Identify which cell holds the provided text, then report its [x, y] central coordinate. 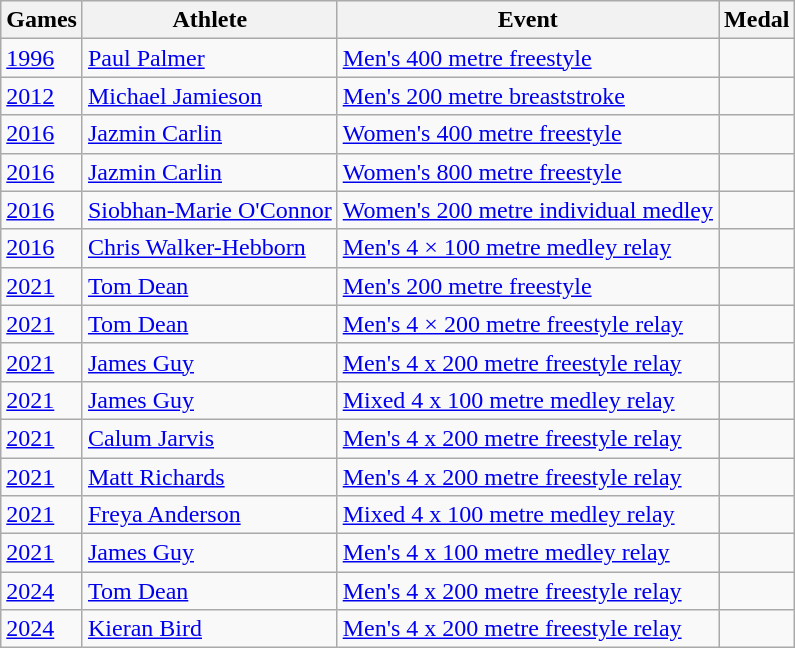
Women's 800 metre freestyle [528, 172]
Women's 400 metre freestyle [528, 134]
Siobhan-Marie O'Connor [210, 210]
Matt Richards [210, 477]
Women's 200 metre individual medley [528, 210]
Medal [757, 20]
Calum Jarvis [210, 438]
Michael Jamieson [210, 96]
Men's 200 metre breaststroke [528, 96]
Men's 4 x 100 metre medley relay [528, 553]
Chris Walker-Hebborn [210, 248]
Games [42, 20]
1996 [42, 58]
Event [528, 20]
2012 [42, 96]
Kieran Bird [210, 629]
Men's 200 metre freestyle [528, 286]
Men's 4 × 100 metre medley relay [528, 248]
Athlete [210, 20]
Paul Palmer [210, 58]
Freya Anderson [210, 515]
Men's 4 × 200 metre freestyle relay [528, 324]
Men's 400 metre freestyle [528, 58]
